From the cell containing the given text, extract its center point as [X, Y] coordinate. 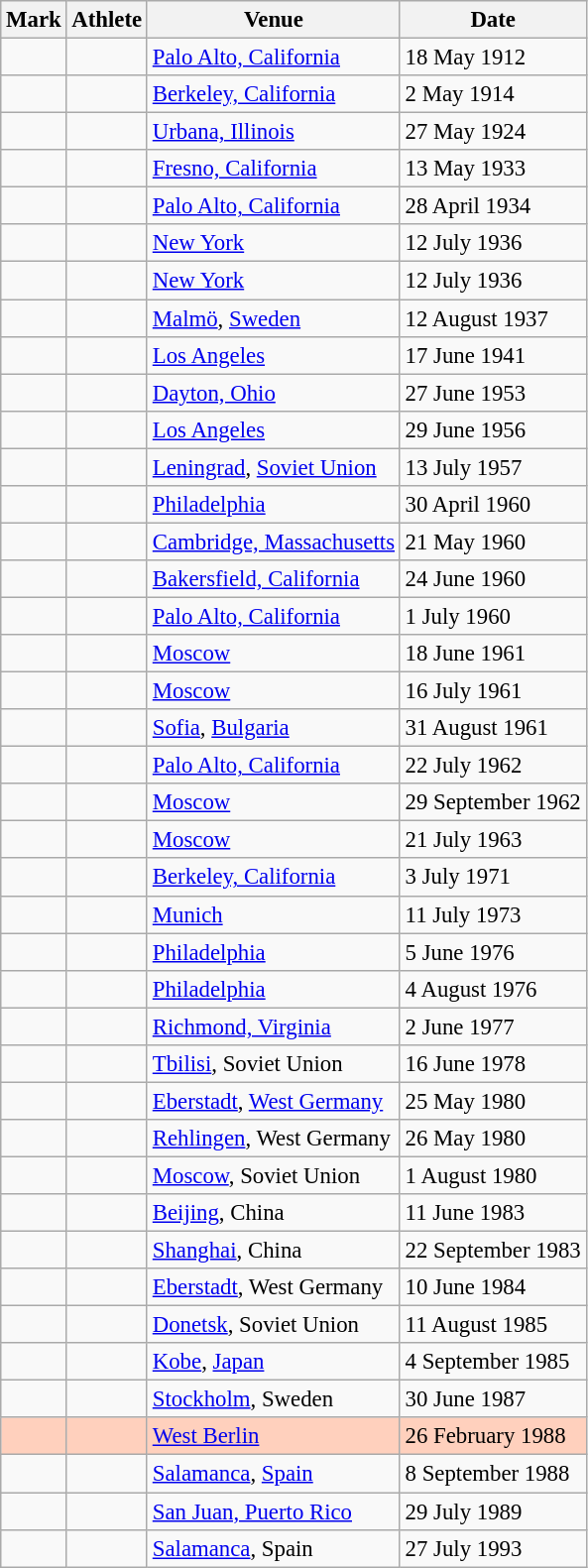
Sofia, Bulgaria [274, 728]
Moscow, Soviet Union [274, 1175]
18 May 1912 [493, 58]
13 May 1933 [493, 169]
28 April 1934 [493, 206]
Urbana, Illinois [274, 132]
Dayton, Ohio [274, 393]
13 July 1957 [493, 467]
3 July 1971 [493, 878]
Date [493, 20]
8 September 1988 [493, 1474]
2 June 1977 [493, 1026]
31 August 1961 [493, 728]
30 June 1987 [493, 1399]
Cambridge, Massachusetts [274, 542]
18 June 1961 [493, 654]
22 July 1962 [493, 766]
Tbilisi, Soviet Union [274, 1064]
2 May 1914 [493, 94]
Rehlingen, West Germany [274, 1139]
1 August 1980 [493, 1175]
Stockholm, Sweden [274, 1399]
Venue [274, 20]
Beijing, China [274, 1213]
29 July 1989 [493, 1511]
San Juan, Puerto Rico [274, 1511]
11 August 1985 [493, 1325]
Donetsk, Soviet Union [274, 1325]
12 August 1937 [493, 318]
4 September 1985 [493, 1362]
26 May 1980 [493, 1139]
27 May 1924 [493, 132]
21 May 1960 [493, 542]
16 July 1961 [493, 691]
29 September 1962 [493, 802]
1 July 1960 [493, 616]
Bakersfield, California [274, 579]
17 June 1941 [493, 355]
5 June 1976 [493, 952]
Munich [274, 914]
26 February 1988 [493, 1437]
10 June 1984 [493, 1287]
Malmö, Sweden [274, 318]
Athlete [107, 20]
27 July 1993 [493, 1548]
Richmond, Virginia [274, 1026]
Fresno, California [274, 169]
West Berlin [274, 1437]
16 June 1978 [493, 1064]
27 June 1953 [493, 393]
11 June 1983 [493, 1213]
21 July 1963 [493, 840]
22 September 1983 [493, 1251]
Mark [34, 20]
Leningrad, Soviet Union [274, 467]
4 August 1976 [493, 989]
30 April 1960 [493, 505]
Kobe, Japan [274, 1362]
11 July 1973 [493, 914]
29 June 1956 [493, 429]
25 May 1980 [493, 1101]
24 June 1960 [493, 579]
Shanghai, China [274, 1251]
